Find where the given text appears and provide that cell's center as [x, y] coordinate. 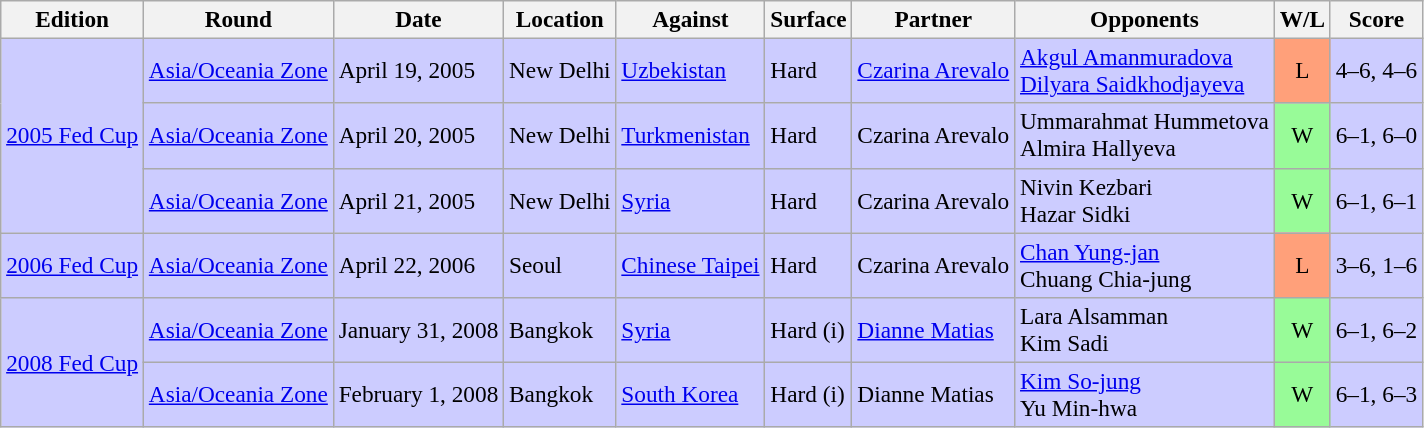
Ummarahmat Hummetova Almira Hallyeva [1145, 136]
6–1, 6–0 [1376, 136]
Chan Yung-jan Chuang Chia-jung [1145, 264]
W/L [1302, 19]
2008 Fed Cup [72, 362]
April 21, 2005 [418, 200]
Kim So-jung Yu Min-hwa [1145, 394]
4–6, 4–6 [1376, 70]
Against [690, 19]
Uzbekistan [690, 70]
Nivin Kezbari Hazar Sidki [1145, 200]
Chinese Taipei [690, 264]
Opponents [1145, 19]
Round [238, 19]
South Korea [690, 394]
Date [418, 19]
3–6, 1–6 [1376, 264]
Seoul [560, 264]
Location [560, 19]
Turkmenistan [690, 136]
6–1, 6–3 [1376, 394]
February 1, 2008 [418, 394]
January 31, 2008 [418, 330]
April 20, 2005 [418, 136]
2006 Fed Cup [72, 264]
April 19, 2005 [418, 70]
6–1, 6–2 [1376, 330]
Partner [934, 19]
6–1, 6–1 [1376, 200]
Surface [808, 19]
Lara Alsamman Kim Sadi [1145, 330]
Edition [72, 19]
Akgul Amanmuradova Dilyara Saidkhodjayeva [1145, 70]
2005 Fed Cup [72, 135]
April 22, 2006 [418, 264]
Score [1376, 19]
